For the text-containing cell, return its midpoint in [X, Y] coordinate format. 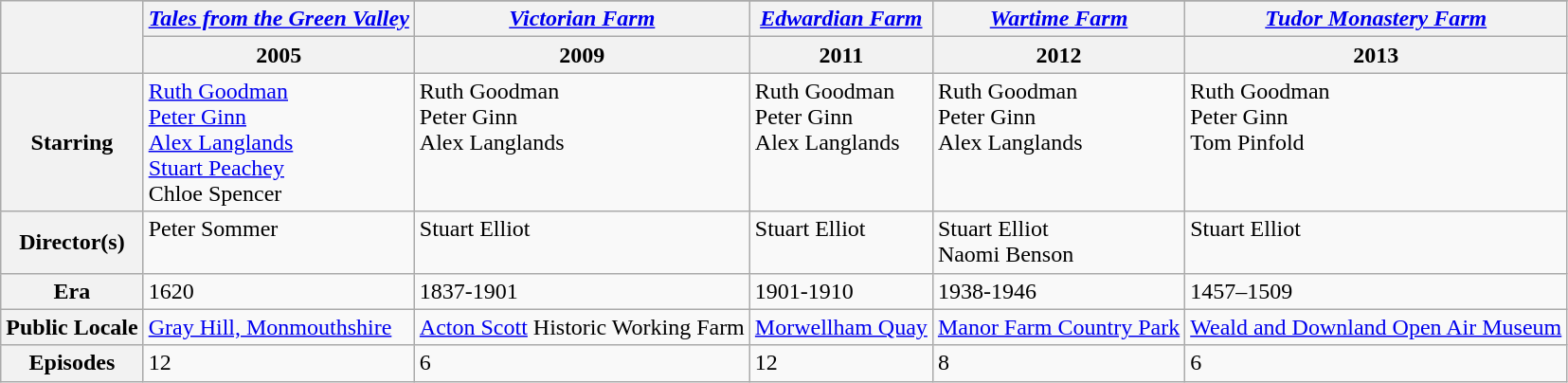
1837-1901 [582, 291]
Ruth GoodmanPeter GinnTom Pinfold [1376, 142]
Peter Sommer [279, 243]
2012 [1058, 55]
Manor Farm Country Park [1058, 327]
Morwellham Quay [841, 327]
Tudor Monastery Farm [1376, 19]
8 [1058, 363]
Wartime Farm [1058, 19]
2005 [279, 55]
1901-1910 [841, 291]
2011 [841, 55]
Ruth GoodmanPeter GinnAlex LanglandsStuart PeacheyChloe Spencer [279, 142]
1620 [279, 291]
Tales from the Green Valley [279, 19]
Acton Scott Historic Working Farm [582, 327]
Starring [72, 142]
2009 [582, 55]
2013 [1376, 55]
Gray Hill, Monmouthshire [279, 327]
Victorian Farm [582, 19]
Director(s) [72, 243]
Weald and Downland Open Air Museum [1376, 327]
Edwardian Farm [841, 19]
1938-1946 [1058, 291]
Episodes [72, 363]
Era [72, 291]
Public Locale [72, 327]
Stuart ElliotNaomi Benson [1058, 243]
1457–1509 [1376, 291]
